Capture the cell that displays the provided text and extract its (x, y) central coordinate. 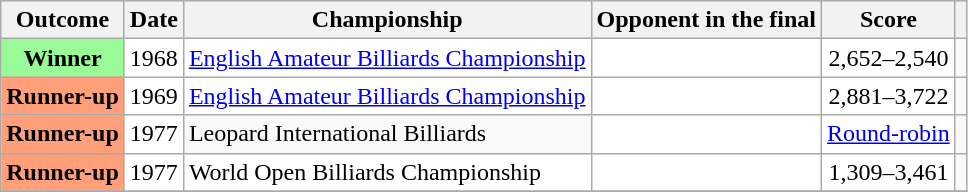
World Open Billiards Championship (387, 172)
1968 (154, 58)
Leopard International Billiards (387, 134)
Championship (387, 20)
Opponent in the final (706, 20)
1,309–3,461 (889, 172)
1969 (154, 96)
Score (889, 20)
Round-robin (889, 134)
Winner (63, 58)
2,881–3,722 (889, 96)
Outcome (63, 20)
Date (154, 20)
2,652–2,540 (889, 58)
